Identify which cell holds the provided text, then report its [X, Y] central coordinate. 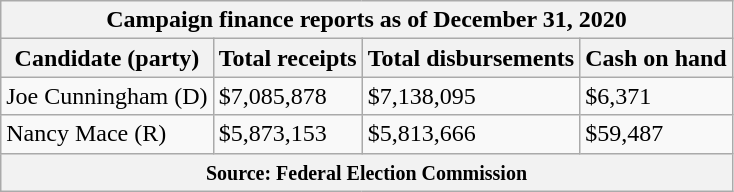
Candidate (party) [107, 58]
Campaign finance reports as of December 31, 2020 [366, 20]
Nancy Mace (R) [107, 134]
Joe Cunningham (D) [107, 96]
$6,371 [656, 96]
$59,487 [656, 134]
Total receipts [288, 58]
$7,085,878 [288, 96]
$5,873,153 [288, 134]
$5,813,666 [471, 134]
$7,138,095 [471, 96]
Total disbursements [471, 58]
Cash on hand [656, 58]
Source: Federal Election Commission [366, 172]
